Return the (x, y) coordinate for the center point of the cell that contains the specified text.  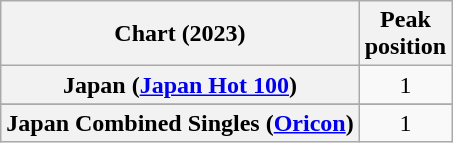
Japan (Japan Hot 100) (180, 85)
Japan Combined Singles (Oricon) (180, 123)
Chart (2023) (180, 34)
Peakposition (405, 34)
